Return the [x, y] coordinate for the center point of the cell that contains the specified text.  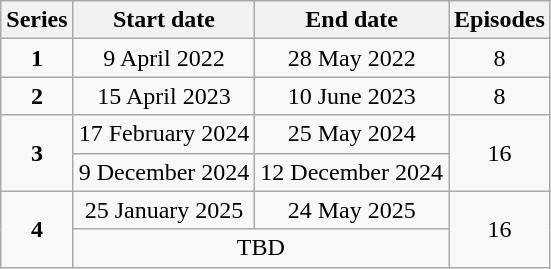
9 December 2024 [164, 172]
2 [37, 96]
Start date [164, 20]
Episodes [499, 20]
10 June 2023 [352, 96]
3 [37, 153]
End date [352, 20]
24 May 2025 [352, 210]
9 April 2022 [164, 58]
Series [37, 20]
12 December 2024 [352, 172]
4 [37, 229]
28 May 2022 [352, 58]
25 January 2025 [164, 210]
1 [37, 58]
15 April 2023 [164, 96]
TBD [260, 248]
17 February 2024 [164, 134]
25 May 2024 [352, 134]
